Find where the given text appears and provide that cell's center as [X, Y] coordinate. 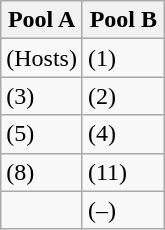
(2) [123, 96]
(11) [123, 172]
(8) [42, 172]
(3) [42, 96]
(1) [123, 58]
Pool A [42, 20]
(–) [123, 210]
Pool B [123, 20]
(5) [42, 134]
(4) [123, 134]
(Hosts) [42, 58]
